Locate the cell with the specified text and output its (x, y) center coordinate. 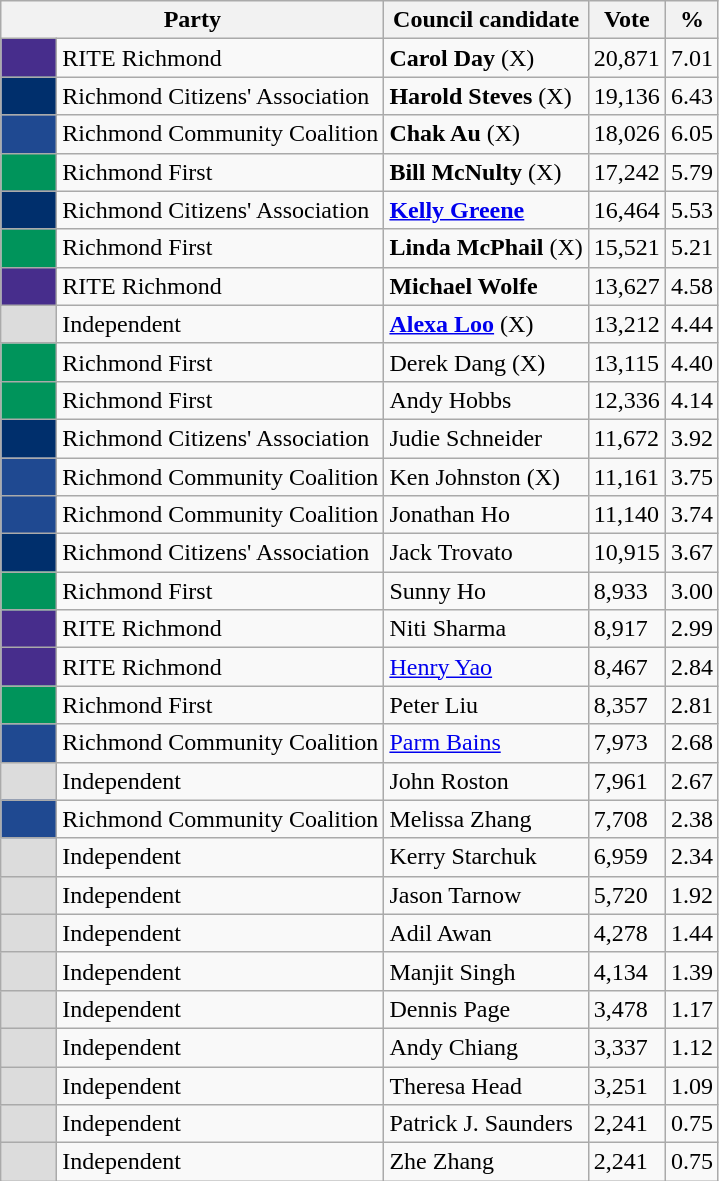
12,336 (626, 400)
13,212 (626, 324)
4.58 (692, 286)
Vote (626, 20)
5.21 (692, 248)
Derek Dang (X) (486, 362)
Linda McPhail (X) (486, 248)
2.67 (692, 781)
Peter Liu (486, 705)
11,140 (626, 515)
3.92 (692, 438)
15,521 (626, 248)
7,961 (626, 781)
17,242 (626, 172)
Theresa Head (486, 1085)
1.92 (692, 895)
13,627 (626, 286)
5,720 (626, 895)
3.75 (692, 477)
18,026 (626, 134)
3,251 (626, 1085)
3,478 (626, 1009)
Michael Wolfe (486, 286)
2.84 (692, 667)
2.68 (692, 743)
6,959 (626, 857)
2.99 (692, 629)
1.17 (692, 1009)
11,161 (626, 477)
Patrick J. Saunders (486, 1124)
Henry Yao (486, 667)
Council candidate (486, 20)
Alexa Loo (X) (486, 324)
Jonathan Ho (486, 515)
Carol Day (X) (486, 58)
3.00 (692, 591)
Melissa Zhang (486, 819)
4.44 (692, 324)
Bill McNulty (X) (486, 172)
Andy Chiang (486, 1047)
Parm Bains (486, 743)
1.09 (692, 1085)
Jason Tarnow (486, 895)
20,871 (626, 58)
Andy Hobbs (486, 400)
6.43 (692, 96)
Chak Au (X) (486, 134)
10,915 (626, 553)
4,278 (626, 933)
2.34 (692, 857)
8,357 (626, 705)
8,917 (626, 629)
Dennis Page (486, 1009)
Kerry Starchuk (486, 857)
19,136 (626, 96)
Harold Steves (X) (486, 96)
7.01 (692, 58)
Adil Awan (486, 933)
8,467 (626, 667)
4.14 (692, 400)
1.12 (692, 1047)
Manjit Singh (486, 971)
16,464 (626, 210)
6.05 (692, 134)
% (692, 20)
1.39 (692, 971)
1.44 (692, 933)
13,115 (626, 362)
3.74 (692, 515)
4.40 (692, 362)
Niti Sharma (486, 629)
7,708 (626, 819)
Party (192, 20)
3.67 (692, 553)
2.81 (692, 705)
Ken Johnston (X) (486, 477)
Zhe Zhang (486, 1162)
7,973 (626, 743)
Jack Trovato (486, 553)
John Roston (486, 781)
Judie Schneider (486, 438)
Kelly Greene (486, 210)
5.53 (692, 210)
8,933 (626, 591)
5.79 (692, 172)
11,672 (626, 438)
2.38 (692, 819)
3,337 (626, 1047)
4,134 (626, 971)
Sunny Ho (486, 591)
